From the cell containing the given text, extract its center point as [x, y] coordinate. 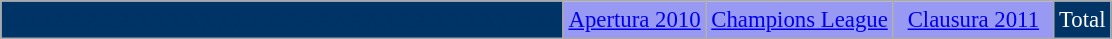
Clausura 2011 [974, 20]
Total [1082, 20]
xxxxXXXXXXXXXXXXXXXXXXXXXXXXXXXXxxxx [282, 20]
Apertura 2010 [634, 20]
Champions League [800, 20]
